Return [x, y] of the center of cell containing provided text 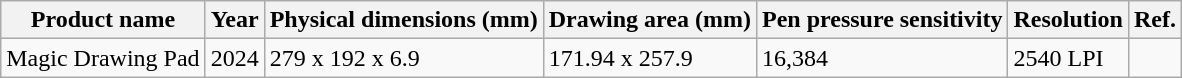
Physical dimensions (mm) [404, 20]
Pen pressure sensitivity [882, 20]
Drawing area (mm) [650, 20]
279 x 192 x 6.9 [404, 58]
Resolution [1068, 20]
2024 [234, 58]
Magic Drawing Pad [103, 58]
16,384 [882, 58]
Product name [103, 20]
Year [234, 20]
Ref. [1154, 20]
2540 LPI [1068, 58]
171.94 x 257.9 [650, 58]
